Detect which cell encompasses the target text, then output its (x, y) center coordinate. 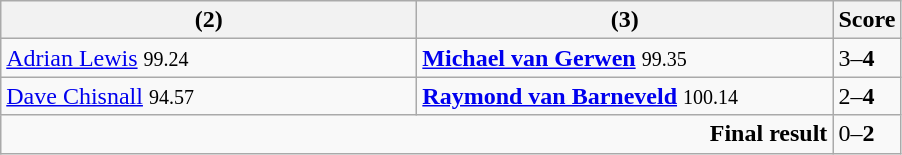
Michael van Gerwen 99.35 (625, 58)
0–2 (867, 134)
(3) (625, 20)
Raymond van Barneveld 100.14 (625, 96)
Score (867, 20)
Adrian Lewis 99.24 (209, 58)
Dave Chisnall 94.57 (209, 96)
2–4 (867, 96)
3–4 (867, 58)
Final result (417, 134)
(2) (209, 20)
